Pinpoint the cell where the given text exists, returning its (x, y) midpoint coordinate. 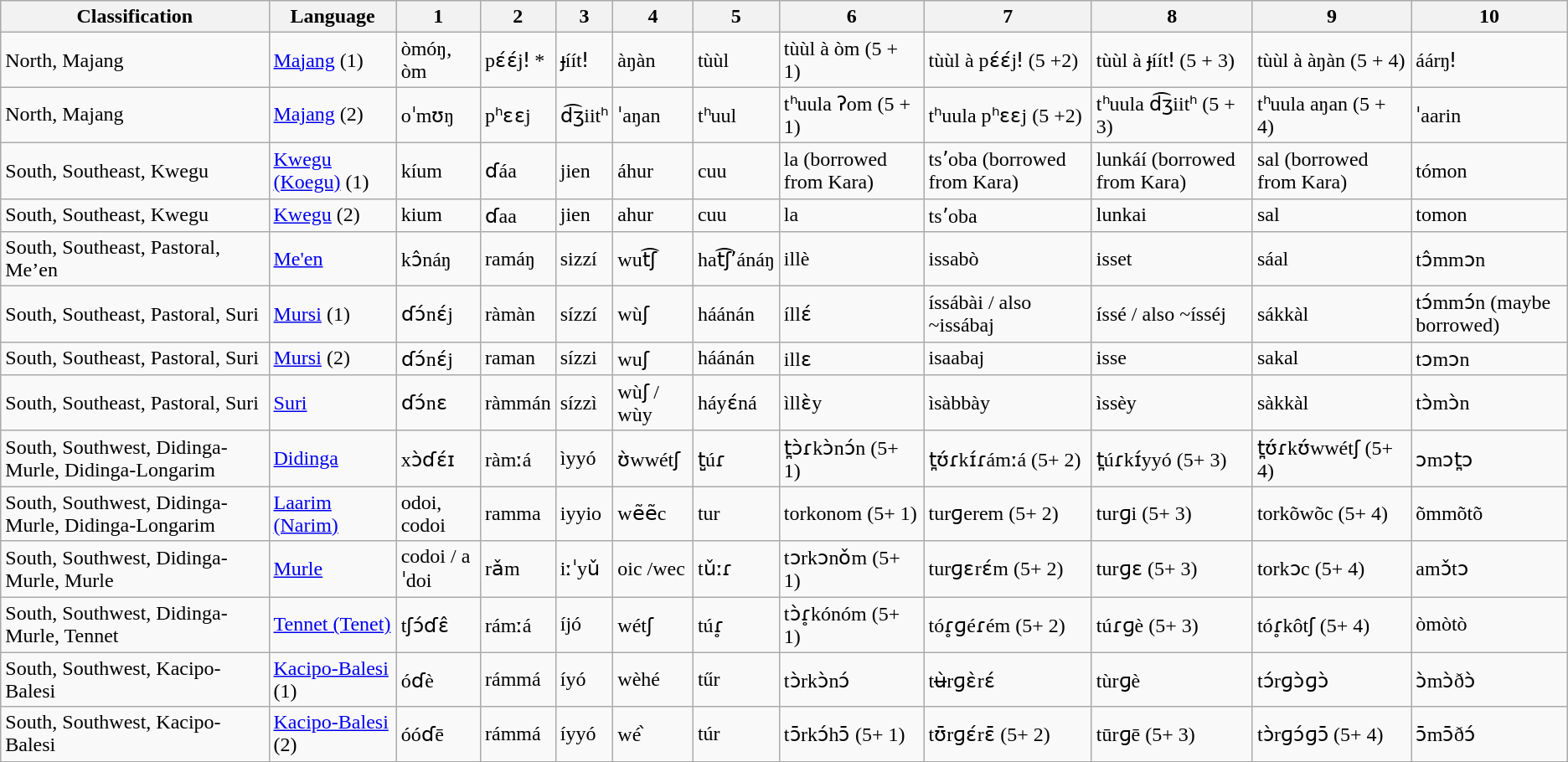
sizzí (585, 260)
Kacipo-Balesi (2) (333, 734)
tɔmɔn (1489, 358)
9 (1332, 17)
ìllɛ̀y (851, 404)
South, Southeast, Pastoral, Me’en (135, 260)
túr (735, 734)
sàkkàl (1332, 404)
ˈaarin (1489, 116)
ìyyó (585, 459)
íssé / also ~ísséj (1172, 315)
iyyio (585, 514)
tɔ̀ɾ̥kónóm (5+ 1) (851, 625)
Kwegu (Koegu) (1) (333, 171)
ɗɔ́nɛ (438, 404)
Kwegu (2) (333, 215)
hat͡ʃʼánáŋ (735, 260)
turɡɛrɛ́m (5+ 2) (1008, 569)
issabò (1008, 260)
la (borrowed from Kara) (851, 171)
sakal (1332, 358)
South, Southwest, Didinga-Murle, Murle (135, 569)
tʰuula aŋan (5 + 4) (1332, 116)
la (851, 215)
Language (333, 17)
tomon (1489, 215)
wut͡ʃ (653, 260)
turɡerem (5+ 2) (1008, 514)
kɔ̂náŋ (438, 260)
tʰuul (735, 116)
7 (1008, 17)
tùùl (735, 60)
áhur (653, 171)
sal (1332, 215)
sízzi (585, 358)
tʰuula pʰɛɛj (5 +2) (1008, 116)
torkɔc (5+ 4) (1332, 569)
ràmːá (518, 459)
illè (851, 260)
codoi / aˈdoi (438, 569)
tùùl à òm (5 + 1) (851, 60)
ɟíítǃ (585, 60)
wùʃ (653, 315)
lunkáí (borrowed from Kara) (1172, 171)
íjó (585, 625)
rámːá (518, 625)
wùʃ / wùy (653, 404)
raman (518, 358)
tɔ̂mmɔn (1489, 260)
6 (851, 17)
Mursi (1) (333, 315)
óóɗē (438, 734)
ɔmɔt̪ɔ (1489, 459)
sáal (1332, 260)
torkõwõc (5+ 4) (1332, 514)
tʃɔ́ɗɛ̂ (438, 625)
iːˈyǔ (585, 569)
ɔ̄mɔ̄ðɔ́ (1489, 734)
háyɛ́ná (735, 404)
Didinga (333, 459)
áárŋǃ (1489, 60)
àŋàn (653, 60)
rǎm (518, 569)
10 (1489, 17)
wétʃ (653, 625)
2 (518, 17)
tɔ́rɡɔ̀ɡɔ̀ (1332, 680)
tsʼoba (borrowed from Kara) (1008, 171)
illɛ (851, 358)
ramma (518, 514)
5 (735, 17)
tʉ̀rɡɛ̀rɛ́ (1008, 680)
tɔ̄rkɔ́hɔ̄ (5+ 1) (851, 734)
ràmàn (518, 315)
Tennet (Tenet) (333, 625)
8 (1172, 17)
ɗaa (518, 215)
wuʃ (653, 358)
Murle (333, 569)
oˈmʊŋ (438, 116)
tómon (1489, 171)
Kacipo-Balesi (1) (333, 680)
oic /wec (653, 569)
tūrɡē (5+ 3) (1172, 734)
t̪ɔ̀ɾkɔ̀nɔ́n (5+ 1) (851, 459)
pʰɛɛj (518, 116)
ìssèy (1172, 404)
tùùl à àŋàn (5 + 4) (1332, 60)
Classification (135, 17)
Me'en (333, 260)
4 (653, 17)
1 (438, 17)
tɔ̀rkɔ̀nɔ́ (851, 680)
Mursi (2) (333, 358)
tɔ̀mɔ̀n (1489, 404)
t̺úɾ (735, 459)
kíum (438, 171)
Suri (333, 404)
Majang (2) (333, 116)
tùùl à ɟíítǃ (5 + 3) (1172, 60)
túɾ̥ (735, 625)
íssábài / also ~issábaj (1008, 315)
túɾɡè (5+ 3) (1172, 625)
tóɾ̥ɡéɾém (5+ 2) (1008, 625)
isaabaj (1008, 358)
ʊ̀wwétʃ (653, 459)
wèhé (653, 680)
sízzí (585, 315)
isset (1172, 260)
sákkàl (1332, 315)
d͡ʒiitʰ (585, 116)
South, Southwest, Didinga-Murle, Tennet (135, 625)
tʊ̄rɡɛ́rɛ̄ (5+ 2) (1008, 734)
tùrɡè (1172, 680)
odoi, codoi (438, 514)
ìsàbbày (1008, 404)
tɔ́mmɔ́n (maybe borrowed) (1489, 315)
Laarim (Narim) (333, 514)
tùùl à pɛ́ɛ́jǃ (5 +2) (1008, 60)
wẽẽc (653, 514)
tʰuula d͡ʒiitʰ (5 + 3) (1172, 116)
ɔ̀mɔ̀ðɔ̀ (1489, 680)
isse (1172, 358)
t̪úɾkɪ́yyó (5+ 3) (1172, 459)
ɗáa (518, 171)
Majang (1) (333, 60)
tǔːɾ (735, 569)
wé ̀ (653, 734)
pɛ́ɛ́jǃ * (518, 60)
turɡɛ (5+ 3) (1172, 569)
òmòtò (1489, 625)
òmóŋ, òm (438, 60)
íyyó (585, 734)
tɔ̀rɡɔ́ɡɔ̄ (5+ 4) (1332, 734)
ràmmán (518, 404)
tűr (735, 680)
amɔ̌tɔ (1489, 569)
óɗè (438, 680)
kium (438, 215)
lunkai (1172, 215)
t̪ʊ́ɾkʊ́wwétʃ (5+ 4) (1332, 459)
xɔ̀ɗɛ́ɪ (438, 459)
t̪ʊ́ɾkɪ́ɾámːá (5+ 2) (1008, 459)
tóɾ̥kôtʃ (5+ 4) (1332, 625)
3 (585, 17)
ˈaŋan (653, 116)
tsʼoba (1008, 215)
ramáŋ (518, 260)
sízzì (585, 404)
íyó (585, 680)
ahur (653, 215)
íllɛ́ (851, 315)
turɡi (5+ 3) (1172, 514)
õmmõtõ (1489, 514)
sal (borrowed from Kara) (1332, 171)
tur (735, 514)
torkonom (5+ 1) (851, 514)
tɔrkɔnǒm (5+ 1) (851, 569)
tʰuula ʔom (5 + 1) (851, 116)
